From the cell containing the given text, extract its center point as [X, Y] coordinate. 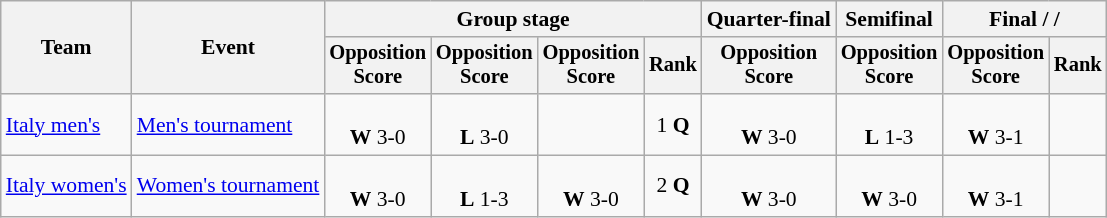
2 Q [673, 186]
Italy women's [66, 186]
Event [228, 48]
Final / / [1024, 19]
Semifinal [890, 19]
Team [66, 48]
1 Q [673, 124]
Group stage [512, 19]
Italy men's [66, 124]
Men's tournament [228, 124]
Women's tournament [228, 186]
L 3-0 [484, 124]
Quarter-final [769, 19]
